Search for the cell housing the specified text and yield its [x, y] center coordinate. 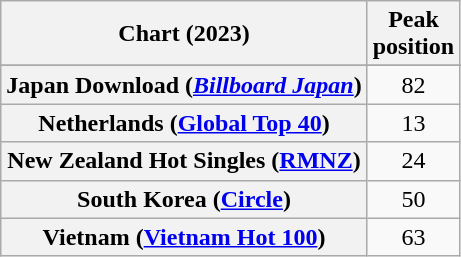
82 [413, 85]
63 [413, 237]
Japan Download (Billboard Japan) [184, 85]
13 [413, 123]
Netherlands (Global Top 40) [184, 123]
24 [413, 161]
Peakposition [413, 34]
Vietnam (Vietnam Hot 100) [184, 237]
New Zealand Hot Singles (RMNZ) [184, 161]
50 [413, 199]
South Korea (Circle) [184, 199]
Chart (2023) [184, 34]
